Determine the [x, y] coordinate at the center of the cell enclosing the given text.  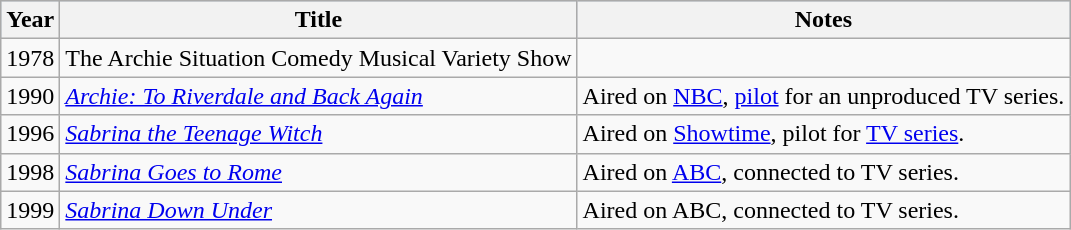
Aired on NBC, pilot for an unproduced TV series. [824, 96]
Sabrina Down Under [318, 210]
1978 [30, 58]
Title [318, 20]
1990 [30, 96]
1998 [30, 172]
Notes [824, 20]
Sabrina Goes to Rome [318, 172]
Sabrina the Teenage Witch [318, 134]
Aired on Showtime, pilot for TV series. [824, 134]
The Archie Situation Comedy Musical Variety Show [318, 58]
1999 [30, 210]
Year [30, 20]
1996 [30, 134]
Archie: To Riverdale and Back Again [318, 96]
